Provide the (X, Y) coordinate of the cell's center where the given text is located.  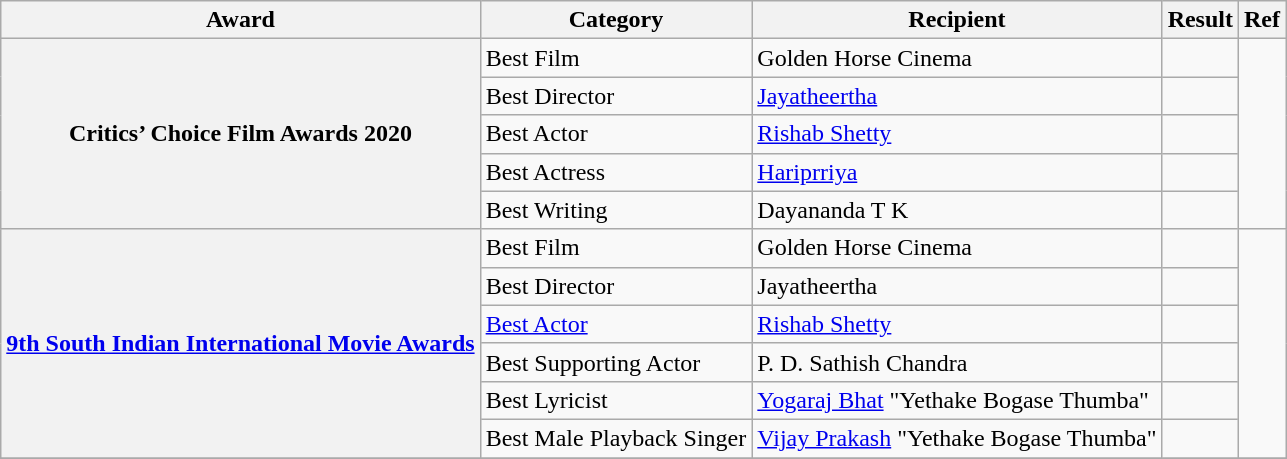
Result (1200, 20)
Critics’ Choice Film Awards 2020 (240, 134)
Ref (1262, 20)
9th South Indian International Movie Awards (240, 343)
Best Actress (616, 172)
Best Writing (616, 210)
Yogaraj Bhat "Yethake Bogase Thumba" (957, 400)
P. D. Sathish Chandra (957, 362)
Award (240, 20)
Best Male Playback Singer (616, 438)
Category (616, 20)
Best Lyricist (616, 400)
Recipient (957, 20)
Dayananda T K (957, 210)
Hariprriya (957, 172)
Vijay Prakash "Yethake Bogase Thumba" (957, 438)
Best Supporting Actor (616, 362)
